Return the [X, Y] coordinate for the center point of the cell that contains the specified text.  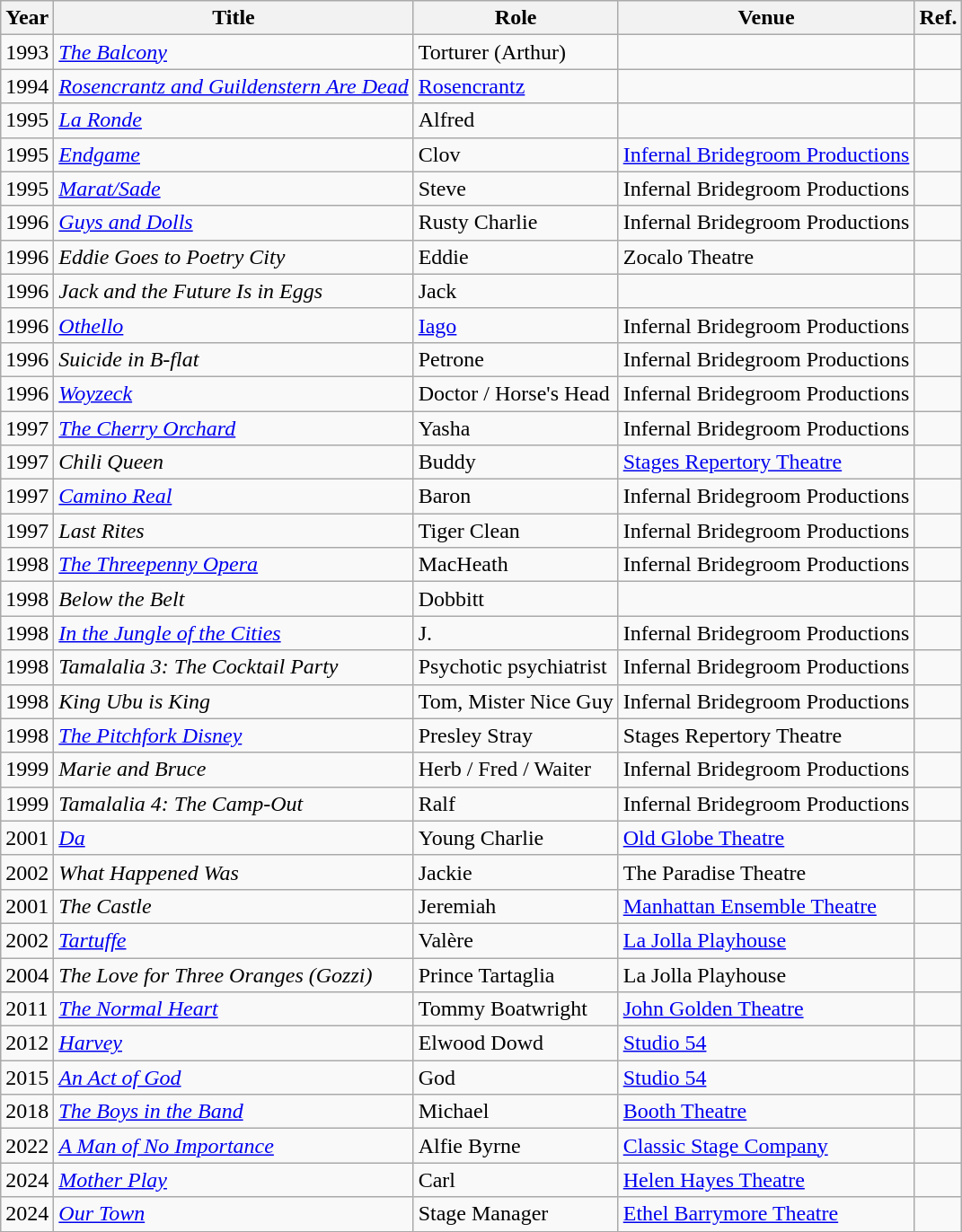
Doctor / Horse's Head [516, 393]
Suicide in B-flat [234, 359]
J. [516, 633]
Tiger Clean [516, 531]
Endgame [234, 154]
Eddie [516, 257]
2022 [27, 1146]
In the Jungle of the Cities [234, 633]
Marie and Bruce [234, 770]
Tamalalia 3: The Cocktail Party [234, 667]
Buddy [516, 462]
Prince Tartaglia [516, 974]
Guys and Dolls [234, 223]
2011 [27, 1009]
Jeremiah [516, 906]
Venue [766, 18]
Torturer (Arthur) [516, 52]
The Boys in the Band [234, 1112]
Elwood Dowd [516, 1043]
A Man of No Importance [234, 1146]
Mother Play [234, 1180]
The Normal Heart [234, 1009]
Alfie Byrne [516, 1146]
God [516, 1078]
Booth Theatre [766, 1112]
The Love for Three Oranges (Gozzi) [234, 974]
Jack [516, 291]
What Happened Was [234, 872]
Helen Hayes Theatre [766, 1180]
2004 [27, 974]
Tartuffe [234, 940]
Ralf [516, 804]
The Balcony [234, 52]
2018 [27, 1112]
Harvey [234, 1043]
Year [27, 18]
La Ronde [234, 120]
Jackie [516, 872]
Stage Manager [516, 1214]
Camino Real [234, 497]
Classic Stage Company [766, 1146]
Dobbitt [516, 599]
Tom, Mister Nice Guy [516, 701]
Old Globe Theatre [766, 838]
Petrone [516, 359]
Our Town [234, 1214]
Chili Queen [234, 462]
2012 [27, 1043]
Othello [234, 325]
Iago [516, 325]
Eddie Goes to Poetry City [234, 257]
Carl [516, 1180]
Da [234, 838]
King Ubu is King [234, 701]
The Paradise Theatre [766, 872]
Zocalo Theatre [766, 257]
Rosencrantz and Guildenstern Are Dead [234, 86]
Young Charlie [516, 838]
Last Rites [234, 531]
Tamalalia 4: The Camp-Out [234, 804]
Michael [516, 1112]
Valère [516, 940]
Woyzeck [234, 393]
Psychotic psychiatrist [516, 667]
2015 [27, 1078]
Steve [516, 189]
Clov [516, 154]
Baron [516, 497]
The Pitchfork Disney [234, 735]
Tommy Boatwright [516, 1009]
Rosencrantz [516, 86]
Manhattan Ensemble Theatre [766, 906]
John Golden Theatre [766, 1009]
1994 [27, 86]
Alfred [516, 120]
The Threepenny Opera [234, 565]
Yasha [516, 428]
MacHeath [516, 565]
An Act of God [234, 1078]
1993 [27, 52]
Ref. [938, 18]
Herb / Fred / Waiter [516, 770]
Ethel Barrymore Theatre [766, 1214]
Title [234, 18]
Jack and the Future Is in Eggs [234, 291]
Presley Stray [516, 735]
Rusty Charlie [516, 223]
Role [516, 18]
The Cherry Orchard [234, 428]
Marat/Sade [234, 189]
Below the Belt [234, 599]
The Castle [234, 906]
